Determine the (X, Y) coordinate at the center of the cell enclosing the given text.  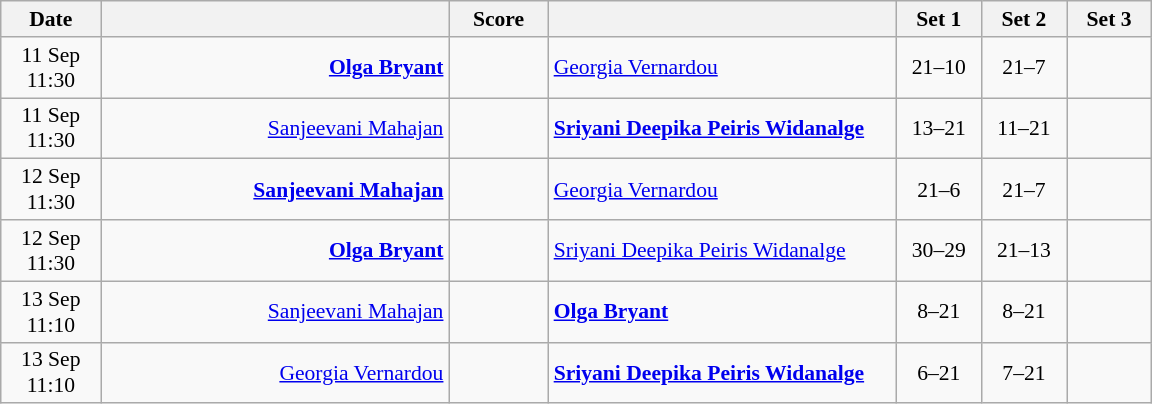
Set 3 (1108, 19)
13–21 (938, 128)
21–13 (1024, 250)
Set 2 (1024, 19)
30–29 (938, 250)
6–21 (938, 372)
21–6 (938, 190)
21–10 (938, 68)
11–21 (1024, 128)
Set 1 (938, 19)
Date (51, 19)
Score (498, 19)
7–21 (1024, 372)
